Pinpoint the cell where the given text exists, returning its (X, Y) midpoint coordinate. 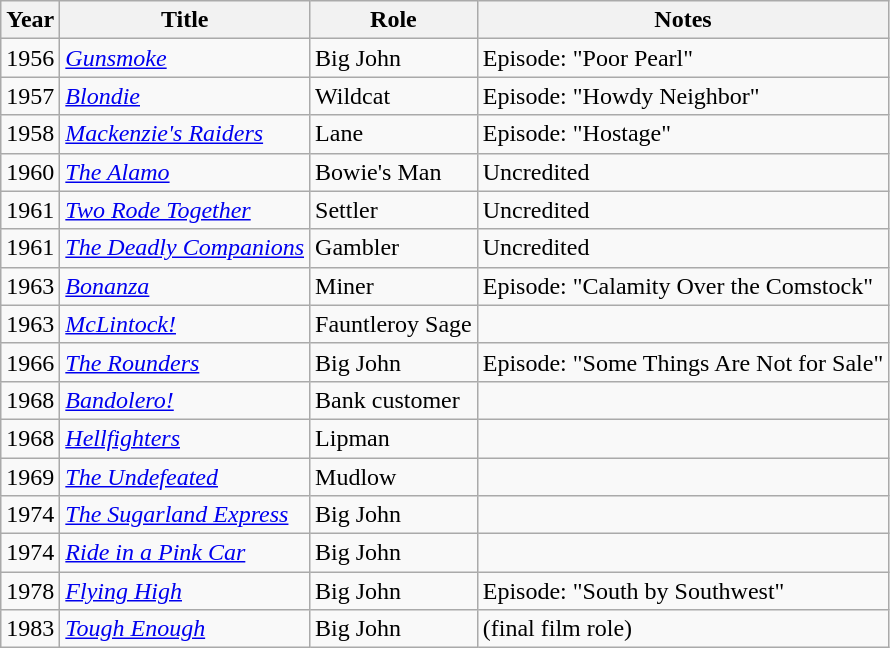
The Alamo (185, 172)
The Undefeated (185, 477)
Settler (394, 210)
Bandolero! (185, 400)
Lane (394, 134)
Lipman (394, 438)
Episode: "South by Southwest" (683, 591)
Ride in a Pink Car (185, 553)
Mackenzie's Raiders (185, 134)
Blondie (185, 96)
1966 (30, 362)
Role (394, 20)
Notes (683, 20)
Bowie's Man (394, 172)
1969 (30, 477)
Mudlow (394, 477)
Two Rode Together (185, 210)
Tough Enough (185, 629)
Fauntleroy Sage (394, 324)
Wildcat (394, 96)
McLintock! (185, 324)
Episode: "Hostage" (683, 134)
(final film role) (683, 629)
Hellfighters (185, 438)
1956 (30, 58)
The Rounders (185, 362)
Gambler (394, 248)
Episode: "Howdy Neighbor" (683, 96)
1958 (30, 134)
Flying High (185, 591)
The Sugarland Express (185, 515)
Episode: "Calamity Over the Comstock" (683, 286)
Gunsmoke (185, 58)
Bank customer (394, 400)
1983 (30, 629)
1978 (30, 591)
1957 (30, 96)
Title (185, 20)
Bonanza (185, 286)
1960 (30, 172)
Miner (394, 286)
Episode: "Poor Pearl" (683, 58)
Episode: "Some Things Are Not for Sale" (683, 362)
The Deadly Companions (185, 248)
Year (30, 20)
